Locate the cell with the specified text and output its [X, Y] center coordinate. 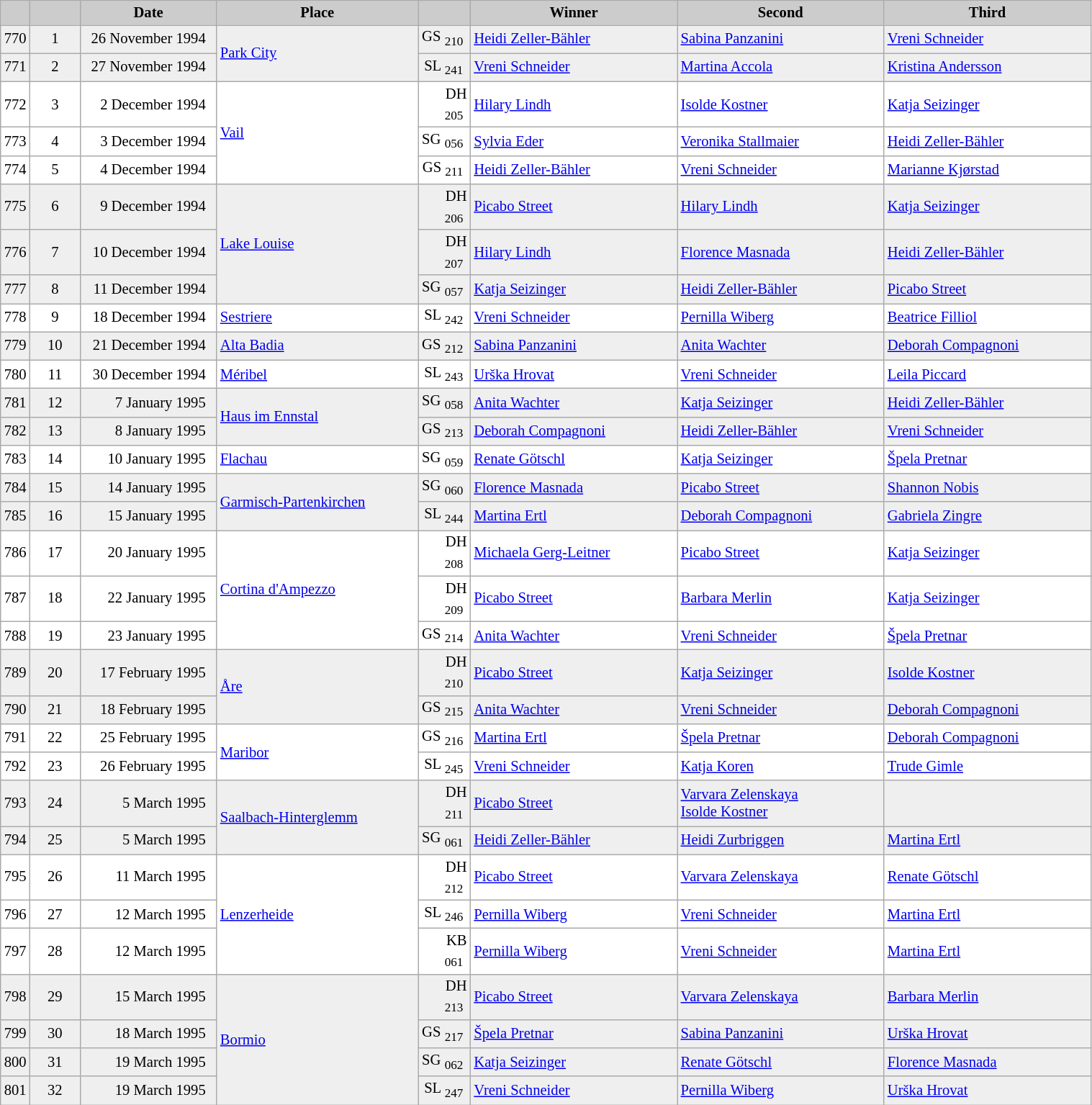
30 December 1994 [148, 374]
776 [16, 252]
DH 208 [445, 553]
26 February 1995 [148, 766]
795 [16, 877]
10 December 1994 [148, 252]
SL 246 [445, 914]
Sestriere [317, 317]
785 [16, 515]
27 [55, 914]
792 [16, 766]
Cortina d'Ampezzo [317, 590]
Marianne Kjørstad [988, 170]
780 [16, 374]
Méribel [317, 374]
22 [55, 737]
6 [55, 206]
20 [55, 672]
783 [16, 459]
21 December 1994 [148, 346]
SL 241 [445, 68]
782 [16, 430]
9 December 1994 [148, 206]
GS 211 [445, 170]
28 [55, 950]
Lake Louise [317, 243]
Åre [317, 687]
DH 213 [445, 996]
Haus im Ennstal [317, 416]
SL 245 [445, 766]
30 [55, 1034]
781 [16, 402]
10 January 1995 [148, 459]
15 January 1995 [148, 515]
16 [55, 515]
20 January 1995 [148, 553]
18 December 1994 [148, 317]
Bormio [317, 1039]
Maribor [317, 752]
GS 214 [445, 635]
Kristina Andersson [988, 68]
9 [55, 317]
Vail [317, 132]
771 [16, 68]
SG 060 [445, 488]
789 [16, 672]
26 [55, 877]
DH 212 [445, 877]
11 [55, 374]
18 March 1995 [148, 1034]
3 December 1994 [148, 141]
25 February 1995 [148, 737]
8 January 1995 [148, 430]
Veronika Stallmaier [780, 141]
DH 210 [445, 672]
1 [55, 39]
11 March 1995 [148, 877]
21 [55, 710]
4 December 1994 [148, 170]
GS 212 [445, 346]
25 [55, 839]
15 March 1995 [148, 996]
770 [16, 39]
Garmisch-Partenkirchen [317, 502]
GS 215 [445, 710]
29 [55, 996]
Gabriela Zingre [988, 515]
DH 206 [445, 206]
SG 056 [445, 141]
26 November 1994 [148, 39]
4 [55, 141]
31 [55, 1063]
SG 062 [445, 1063]
23 January 1995 [148, 635]
8 [55, 289]
Third [988, 12]
14 [55, 459]
Beatrice Filliol [988, 317]
Martina Accola [780, 68]
Winner [573, 12]
Varvara Zelenskaya Isolde Kostner [780, 803]
22 January 1995 [148, 599]
SG 059 [445, 459]
DH 211 [445, 803]
Saalbach-Hinterglemm [317, 818]
GS 216 [445, 737]
791 [16, 737]
790 [16, 710]
Katja Koren [780, 766]
13 [55, 430]
Date [148, 12]
799 [16, 1034]
Second [780, 12]
794 [16, 839]
7 [55, 252]
779 [16, 346]
793 [16, 803]
SL 242 [445, 317]
19 [55, 635]
Michaela Gerg-Leitner [573, 553]
Trude Gimle [988, 766]
12 [55, 402]
Place [317, 12]
801 [16, 1090]
GS 217 [445, 1034]
797 [16, 950]
777 [16, 289]
798 [16, 996]
GS 210 [445, 39]
24 [55, 803]
5 [55, 170]
SL 243 [445, 374]
32 [55, 1090]
786 [16, 553]
3 [55, 104]
SG 057 [445, 289]
784 [16, 488]
2 December 1994 [148, 104]
774 [16, 170]
787 [16, 599]
DH 205 [445, 104]
Sylvia Eder [573, 141]
Park City [317, 53]
2 [55, 68]
SL 247 [445, 1090]
775 [16, 206]
788 [16, 635]
778 [16, 317]
Flachau [317, 459]
Alta Badia [317, 346]
18 February 1995 [148, 710]
23 [55, 766]
15 [55, 488]
GS 213 [445, 430]
796 [16, 914]
10 [55, 346]
KB 061 [445, 950]
14 January 1995 [148, 488]
17 [55, 553]
18 [55, 599]
SG 061 [445, 839]
27 November 1994 [148, 68]
7 January 1995 [148, 402]
SG 058 [445, 402]
DH 209 [445, 599]
800 [16, 1063]
17 February 1995 [148, 672]
Shannon Nobis [988, 488]
DH 207 [445, 252]
773 [16, 141]
SL 244 [445, 515]
Heidi Zurbriggen [780, 839]
772 [16, 104]
11 December 1994 [148, 289]
Leila Piccard [988, 374]
Lenzerheide [317, 914]
